Determine the [X, Y] coordinate at the center of the cell enclosing the given text.  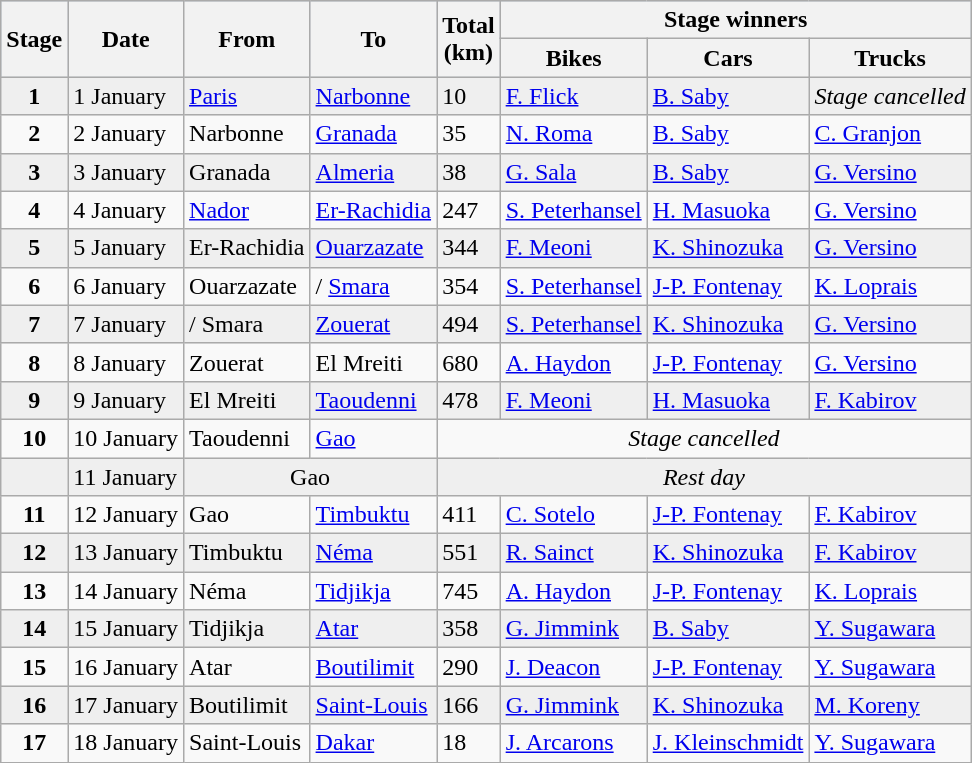
9 [34, 400]
3 [34, 172]
G. Sala [574, 172]
14 [34, 629]
C. Sotelo [574, 515]
Date [126, 39]
From [248, 39]
16 [34, 705]
11 [34, 515]
M. Koreny [890, 705]
411 [469, 515]
18 [469, 743]
5 [34, 248]
16 January [126, 667]
745 [469, 591]
C. Granjon [890, 134]
14 January [126, 591]
344 [469, 248]
F. Flick [574, 96]
2 [34, 134]
1 January [126, 96]
3 January [126, 172]
290 [469, 667]
7 [34, 324]
6 [34, 286]
17 [34, 743]
8 [34, 362]
35 [469, 134]
5 January [126, 248]
Almeria [374, 172]
N. Roma [574, 134]
680 [469, 362]
R. Sainct [574, 553]
Cars [728, 58]
8 January [126, 362]
To [374, 39]
Trucks [890, 58]
Rest day [704, 477]
Stage [34, 39]
551 [469, 553]
Dakar [374, 743]
J. Deacon [574, 667]
12 January [126, 515]
354 [469, 286]
38 [469, 172]
13 [34, 591]
15 January [126, 629]
Total(km) [469, 39]
2 January [126, 134]
13 January [126, 553]
4 [34, 210]
11 January [126, 477]
17 January [126, 705]
Paris [248, 96]
J. Kleinschmidt [728, 743]
J. Arcarons [574, 743]
15 [34, 667]
18 January [126, 743]
Nador [248, 210]
10 January [126, 438]
6 January [126, 286]
494 [469, 324]
9 January [126, 400]
247 [469, 210]
12 [34, 553]
Bikes [574, 58]
Stage winners [736, 20]
1 [34, 96]
4 January [126, 210]
358 [469, 629]
7 January [126, 324]
478 [469, 400]
166 [469, 705]
